Find where the given text appears and provide that cell's center as [X, Y] coordinate. 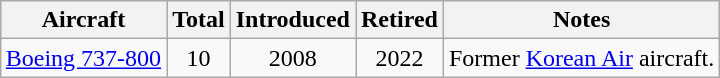
Boeing 737-800 [83, 58]
Aircraft [83, 20]
Introduced [292, 20]
Notes [581, 20]
2022 [400, 58]
Total [199, 20]
10 [199, 58]
Retired [400, 20]
Former Korean Air aircraft. [581, 58]
2008 [292, 58]
